Scan for the cell matching the given text and deliver its (X, Y) coordinate at center. 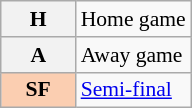
H (38, 19)
Away game (134, 55)
SF (38, 90)
A (38, 55)
Home game (134, 19)
Semi-final (134, 90)
